For the text-containing cell, return its midpoint in (X, Y) coordinate format. 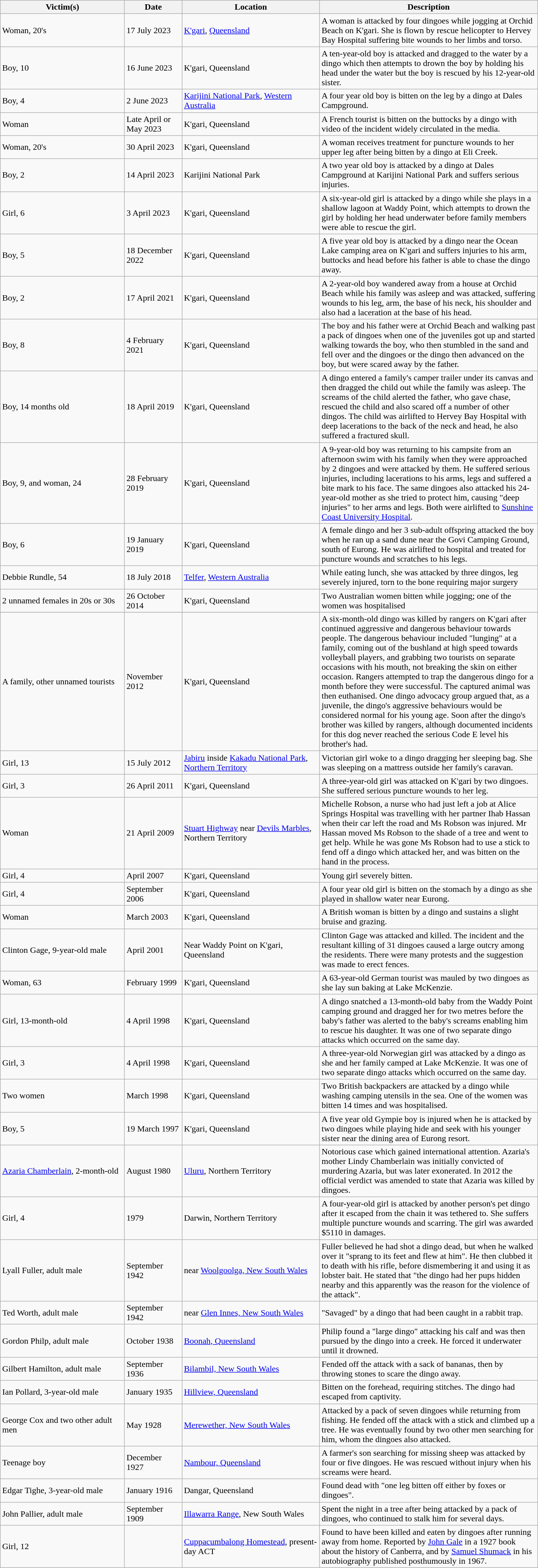
September 1909 (153, 1513)
18 April 2019 (153, 407)
18 July 2018 (153, 578)
Bitten on the forehead, requiring stitches. The dingo had escaped from captivity. (429, 1392)
Boy, 6 (63, 545)
Boonah, Queensland (251, 1341)
A two year old boy is attacked by a dingo at Dales Campground at Karijini National Park and suffers serious injuries. (429, 175)
Boy, 8 (63, 345)
A three-year-old girl was attacked on K'gari by two dingoes. She suffered serious puncture wounds to her leg. (429, 786)
January 1916 (153, 1491)
March 2003 (153, 917)
17 April 2021 (153, 297)
21 April 2009 (153, 833)
Gilbert Hamilton, adult male (63, 1369)
Teenage boy (63, 1462)
Late April or May 2023 (153, 124)
A four year old girl is bitten on the stomach by a dingo as she played in shallow water near Eurong. (429, 894)
A 63-year-old German tourist was mauled by two dingoes as she lay sun baking at Lake McKenzie. (429, 983)
January 1935 (153, 1392)
Lyall Fuller, adult male (63, 1270)
Location (251, 7)
Illawarra Range, New South Wales (251, 1513)
Philip found a "large dingo" attacking his calf and was then pursued by the dingo into a creek. He forced it underwater until it drowned. (429, 1341)
Girl, 13-month-old (63, 1020)
15 July 2012 (153, 762)
October 1938 (153, 1341)
Found dead with "one leg bitten off either by foxes or dingoes". (429, 1491)
November 2012 (153, 682)
August 1980 (153, 1171)
September 2006 (153, 894)
"Savaged" by a dingo that had been caught in a rabbit trap. (429, 1313)
Girl, 6 (63, 213)
19 March 1997 (153, 1128)
Date (153, 7)
Gordon Philp, adult male (63, 1341)
Dangar, Queensland (251, 1491)
George Cox and two other adult men (63, 1425)
February 1999 (153, 983)
December 1927 (153, 1462)
Woman, 63 (63, 983)
Edgar Tighe, 3-year-old male (63, 1491)
Fended off the attack with a sack of bananas, then by throwing stones to scare the dingo away. (429, 1369)
30 April 2023 (153, 147)
Bilambil, New South Wales (251, 1369)
3 April 2023 (153, 213)
Karijini National Park, Western Australia (251, 101)
4 February 2021 (153, 345)
18 December 2022 (153, 255)
Ian Pollard, 3-year-old male (63, 1392)
A family, other unnamed tourists (63, 682)
A woman receives treatment for puncture wounds to her upper leg after being bitten by a dingo at Eli Creek. (429, 147)
2 June 2023 (153, 101)
Merewether, New South Wales (251, 1425)
A French tourist is bitten on the buttocks by a dingo with video of the incident widely circulated in the media. (429, 124)
May 1928 (153, 1425)
1979 (153, 1218)
Two women (63, 1095)
September 1936 (153, 1369)
A British woman is bitten by a dingo and sustains a slight bruise and grazing. (429, 917)
26 April 2011 (153, 786)
2 unnamed females in 20s or 30s (63, 601)
Victim(s) (63, 7)
Girl, 13 (63, 762)
28 February 2019 (153, 483)
John Pallier, adult male (63, 1513)
Uluru, Northern Territory (251, 1171)
Spent the night in a tree after being attacked by a pack of dingoes, who continued to stalk him for several days. (429, 1513)
Boy, 9, and woman, 24 (63, 483)
Two Australian women bitten while jogging; one of the women was hospitalised (429, 601)
Nambour, Queensland (251, 1462)
Telfer, Western Australia (251, 578)
14 April 2023 (153, 175)
Near Waddy Point on K'gari, Queensland (251, 950)
Ted Worth, adult male (63, 1313)
Victorian girl woke to a dingo dragging her sleeping bag. She was sleeping on a mattress outside her family's caravan. (429, 762)
Young girl severely bitten. (429, 875)
Clinton Gage, 9-year-old male (63, 950)
Boy, 10 (63, 68)
Boy, 4 (63, 101)
Azaria Chamberlain, 2-month-old (63, 1171)
26 October 2014 (153, 601)
Description (429, 7)
Stuart Highway near Devils Marbles, Northern Territory (251, 833)
Karijini National Park (251, 175)
Boy, 14 months old (63, 407)
16 June 2023 (153, 68)
19 January 2019 (153, 545)
Debbie Rundle, 54 (63, 578)
Two British backpackers are attacked by a dingo while washing camping utensils in the sea. One of the women was bitten 14 times and was hospitalised. (429, 1095)
While eating lunch, she was attacked by three dingos, leg severely injured, torn to the bone requiring major surgery (429, 578)
April 2001 (153, 950)
A farmer's son searching for missing sheep was attacked by four or five dingoes. He was rescued without injury when his screams were heard. (429, 1462)
Cuppacumbalong Homestead, present-day ACT (251, 1546)
Jabiru inside Kakadu National Park, Northern Territory (251, 762)
April 2007 (153, 875)
near Glen Innes, New South Wales (251, 1313)
A four year old boy is bitten on the leg by a dingo at Dales Campground. (429, 101)
Girl, 12 (63, 1546)
March 1998 (153, 1095)
near Woolgoolga, New South Wales (251, 1270)
Darwin, Northern Territory (251, 1218)
Hillview, Queensland (251, 1392)
17 July 2023 (153, 30)
